Return the (X, Y) coordinate for the center point of the cell that contains the specified text.  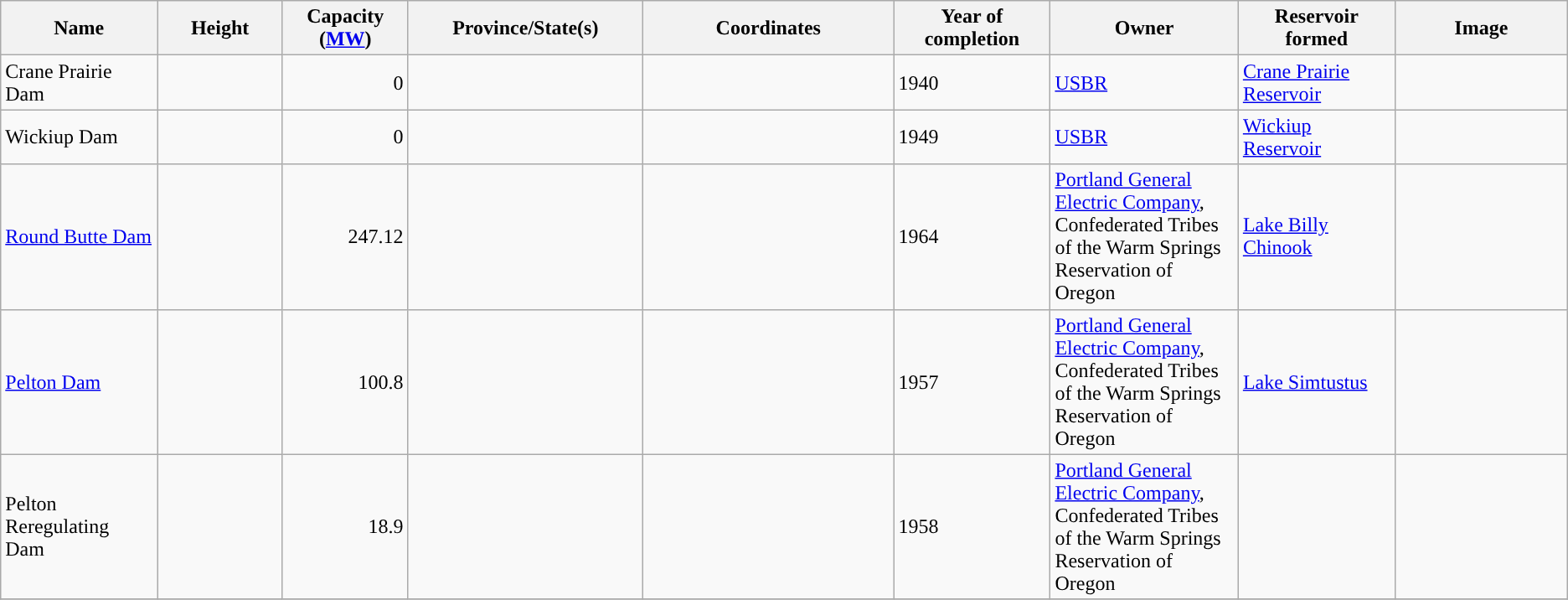
Image (1481, 28)
1964 (972, 236)
1957 (972, 382)
247.12 (345, 236)
Pelton Dam (79, 382)
Height (220, 28)
18.9 (345, 526)
Round Butte Dam (79, 236)
Lake Simtustus (1317, 382)
Name (79, 28)
Pelton Reregulating Dam (79, 526)
Wickiup Dam (79, 137)
Wickiup Reservoir (1317, 137)
Reservoir formed (1317, 28)
Crane Prairie Reservoir (1317, 82)
Crane Prairie Dam (79, 82)
Year of completion (972, 28)
Coordinates (769, 28)
1949 (972, 137)
Capacity (MW) (345, 28)
Lake Billy Chinook (1317, 236)
100.8 (345, 382)
Province/State(s) (526, 28)
Owner (1144, 28)
1940 (972, 82)
1958 (972, 526)
